Extract the (X, Y) coordinate from the center of the cell holding the provided text.  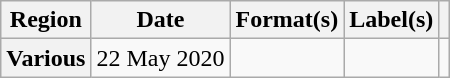
22 May 2020 (160, 58)
Date (160, 20)
Region (46, 20)
Label(s) (392, 20)
Various (46, 58)
Format(s) (287, 20)
